Return the (X, Y) coordinate for the center point of the cell that contains the specified text.  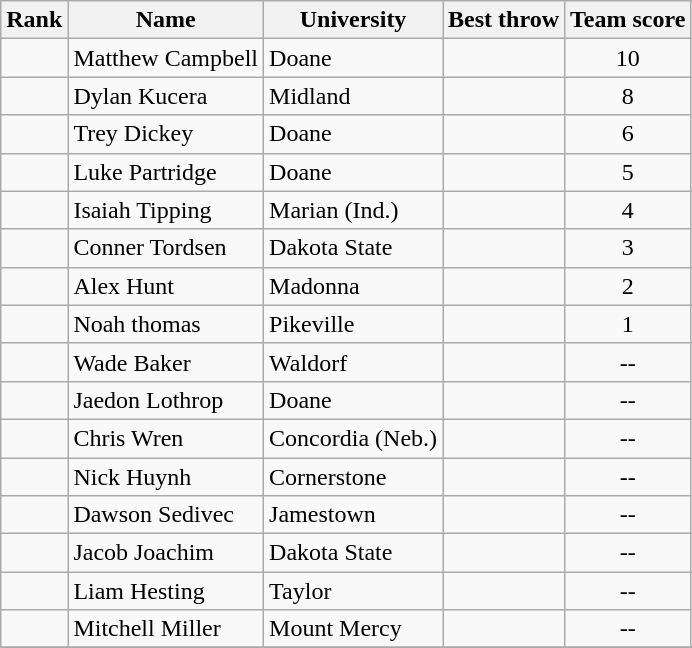
Team score (628, 20)
Wade Baker (166, 362)
Pikeville (354, 324)
University (354, 20)
Alex Hunt (166, 286)
Matthew Campbell (166, 58)
Best throw (504, 20)
Midland (354, 96)
Name (166, 20)
Waldorf (354, 362)
Jaedon Lothrop (166, 400)
Liam Hesting (166, 591)
Isaiah Tipping (166, 210)
Conner Tordsen (166, 248)
Concordia (Neb.) (354, 438)
4 (628, 210)
Cornerstone (354, 477)
6 (628, 134)
2 (628, 286)
Nick Huynh (166, 477)
3 (628, 248)
1 (628, 324)
Marian (Ind.) (354, 210)
Mount Mercy (354, 629)
Jacob Joachim (166, 553)
Dylan Kucera (166, 96)
10 (628, 58)
Trey Dickey (166, 134)
Jamestown (354, 515)
Rank (34, 20)
Chris Wren (166, 438)
Luke Partridge (166, 172)
Mitchell Miller (166, 629)
8 (628, 96)
5 (628, 172)
Dawson Sedivec (166, 515)
Taylor (354, 591)
Noah thomas (166, 324)
Madonna (354, 286)
